Identify which cell holds the provided text, then report its (x, y) central coordinate. 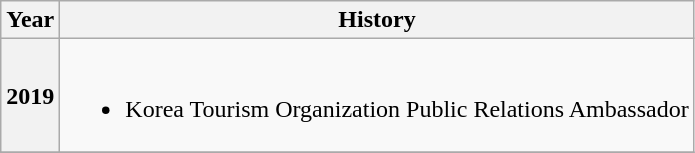
Korea Tourism Organization Public Relations Ambassador (377, 96)
2019 (30, 96)
History (377, 20)
Year (30, 20)
